Return (X, Y) of the center of cell containing provided text 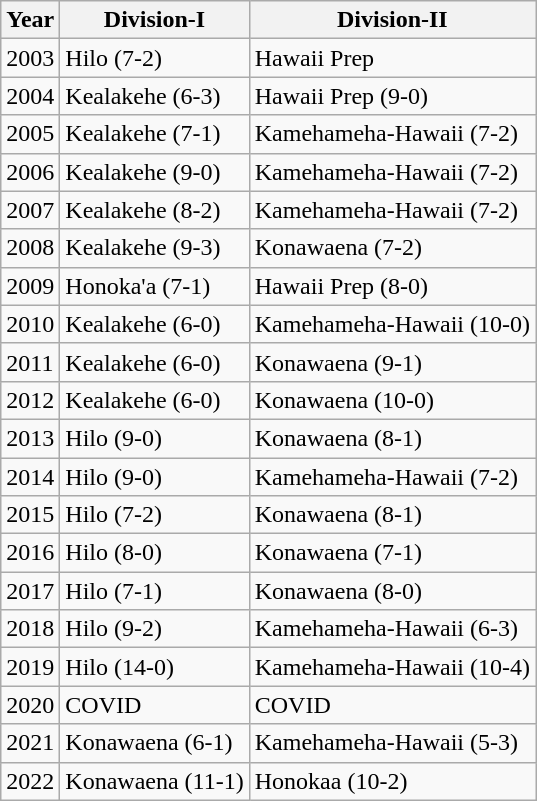
Konawaena (10-0) (392, 400)
Hawaii Prep (8-0) (392, 286)
2006 (30, 172)
2017 (30, 591)
2010 (30, 324)
2019 (30, 667)
2014 (30, 477)
Konawaena (7-1) (392, 553)
2022 (30, 781)
Division-II (392, 20)
Konawaena (7-2) (392, 248)
Honokaa (10-2) (392, 781)
2009 (30, 286)
Kealakehe (9-3) (154, 248)
Konawaena (11-1) (154, 781)
Konawaena (8-0) (392, 591)
2012 (30, 400)
Hawaii Prep (9-0) (392, 96)
Honoka'a (7-1) (154, 286)
2018 (30, 629)
2007 (30, 210)
2008 (30, 248)
2021 (30, 743)
Kamehameha-Hawaii (6-3) (392, 629)
Kealakehe (7-1) (154, 134)
Hilo (7-1) (154, 591)
2005 (30, 134)
Kamehameha-Hawaii (5-3) (392, 743)
Hilo (8-0) (154, 553)
2020 (30, 705)
2004 (30, 96)
Konawaena (6-1) (154, 743)
Hilo (14-0) (154, 667)
Kamehameha-Hawaii (10-4) (392, 667)
Division-I (154, 20)
2011 (30, 362)
Kealakehe (9-0) (154, 172)
2013 (30, 438)
Kealakehe (8-2) (154, 210)
2016 (30, 553)
2015 (30, 515)
2003 (30, 58)
Konawaena (9-1) (392, 362)
Kamehameha-Hawaii (10-0) (392, 324)
Year (30, 20)
Hilo (9-2) (154, 629)
Hawaii Prep (392, 58)
Kealakehe (6-3) (154, 96)
